For the text-containing cell, return its midpoint in (X, Y) coordinate format. 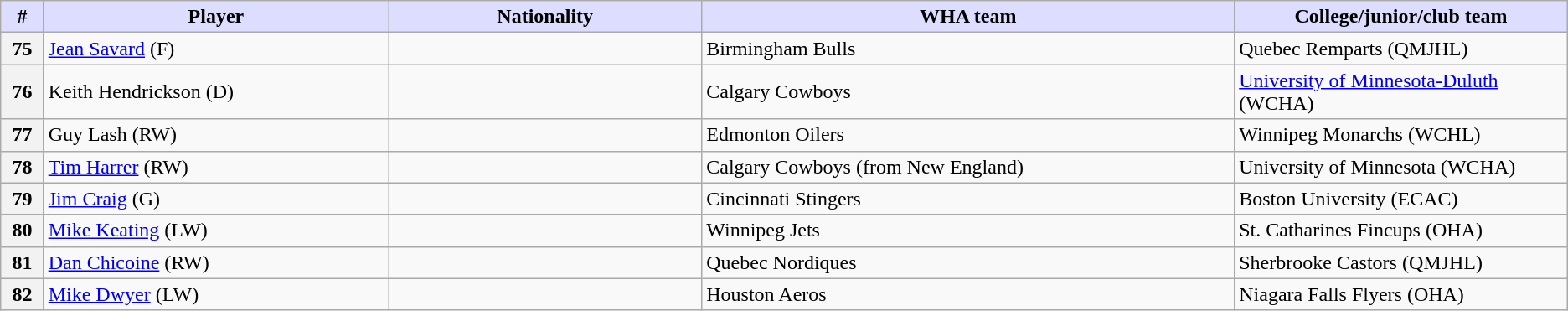
77 (22, 135)
Mike Dwyer (LW) (216, 294)
Cincinnati Stingers (968, 199)
Jim Craig (G) (216, 199)
Quebec Remparts (QMJHL) (1401, 49)
Quebec Nordiques (968, 262)
Calgary Cowboys (968, 92)
WHA team (968, 17)
Dan Chicoine (RW) (216, 262)
Guy Lash (RW) (216, 135)
82 (22, 294)
Calgary Cowboys (from New England) (968, 167)
Birmingham Bulls (968, 49)
81 (22, 262)
Winnipeg Monarchs (WCHL) (1401, 135)
# (22, 17)
University of Minnesota-Duluth (WCHA) (1401, 92)
Edmonton Oilers (968, 135)
Keith Hendrickson (D) (216, 92)
St. Catharines Fincups (OHA) (1401, 231)
75 (22, 49)
Mike Keating (LW) (216, 231)
80 (22, 231)
Boston University (ECAC) (1401, 199)
79 (22, 199)
Houston Aeros (968, 294)
Niagara Falls Flyers (OHA) (1401, 294)
Player (216, 17)
76 (22, 92)
78 (22, 167)
University of Minnesota (WCHA) (1401, 167)
Jean Savard (F) (216, 49)
Sherbrooke Castors (QMJHL) (1401, 262)
Tim Harrer (RW) (216, 167)
Nationality (545, 17)
Winnipeg Jets (968, 231)
College/junior/club team (1401, 17)
